Scan for the cell matching the given text and deliver its [X, Y] coordinate at center. 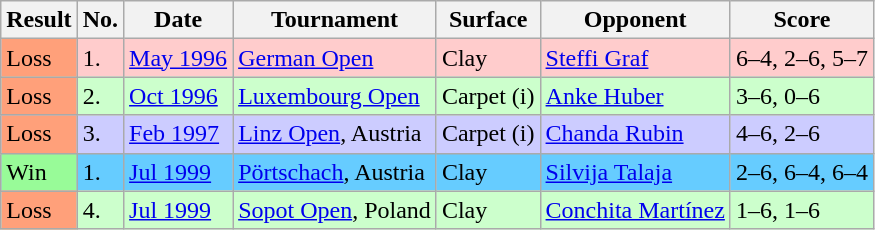
May 1996 [178, 58]
Anke Huber [635, 96]
Feb 1997 [178, 134]
Win [39, 172]
3. [100, 134]
Chanda Rubin [635, 134]
6–4, 2–6, 5–7 [802, 58]
Oct 1996 [178, 96]
Surface [488, 20]
Luxembourg Open [335, 96]
Score [802, 20]
Linz Open, Austria [335, 134]
Pörtschach, Austria [335, 172]
Date [178, 20]
Tournament [335, 20]
4–6, 2–6 [802, 134]
4. [100, 210]
Conchita Martínez [635, 210]
3–6, 0–6 [802, 96]
Sopot Open, Poland [335, 210]
German Open [335, 58]
Result [39, 20]
Steffi Graf [635, 58]
2–6, 6–4, 6–4 [802, 172]
No. [100, 20]
Opponent [635, 20]
Silvija Talaja [635, 172]
1–6, 1–6 [802, 210]
2. [100, 96]
